From the cell containing the given text, extract its center point as (X, Y) coordinate. 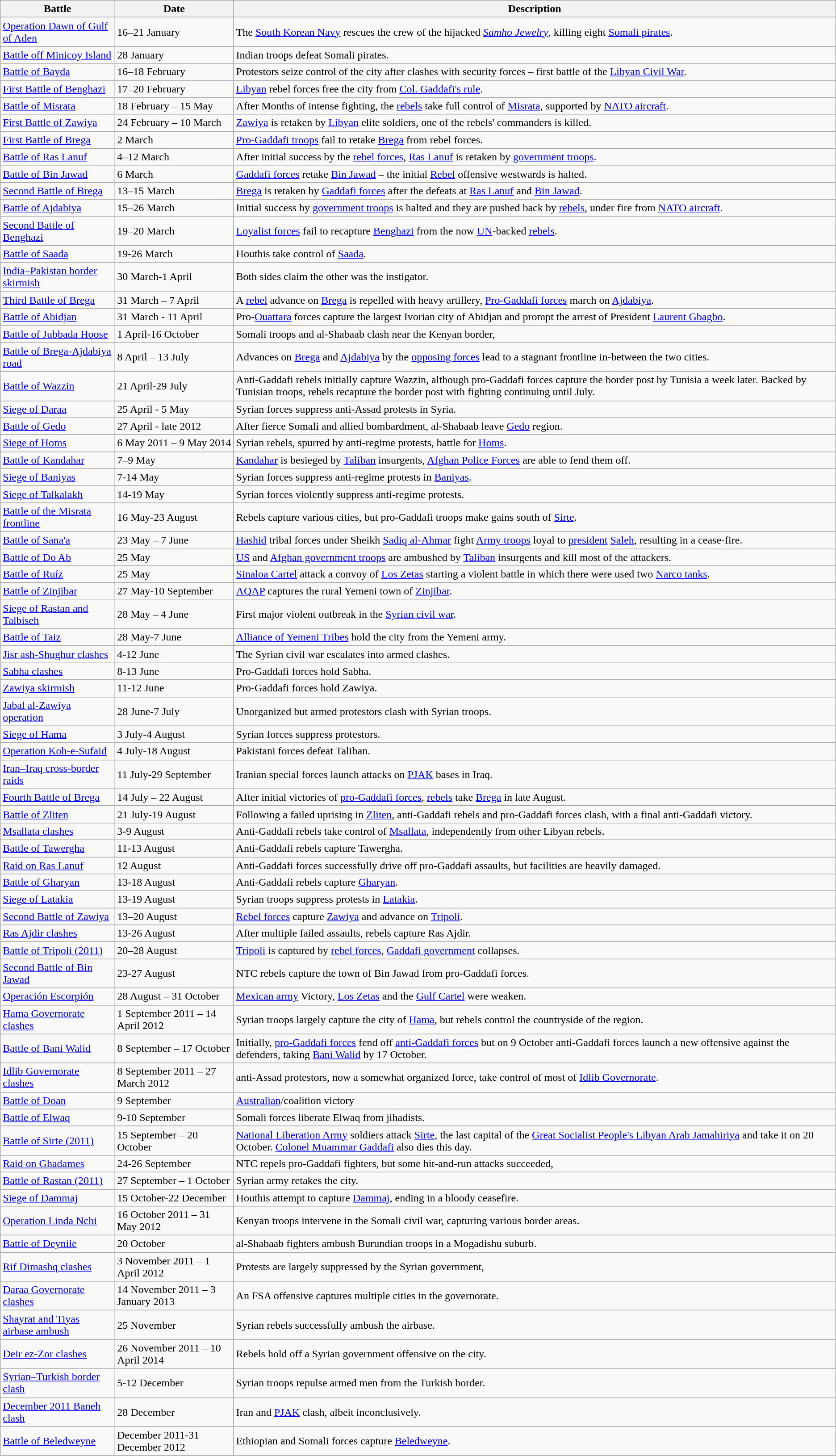
25 November (174, 1325)
27 May-10 September (174, 591)
Operation Linda Nchi (58, 1221)
Protestors seize control of the city after clashes with security forces – first battle of the Libyan Civil War. (535, 72)
21 July-19 August (174, 814)
Syrian rebels successfully ambush the airbase. (535, 1325)
Operation Dawn of Gulf of Aden (58, 32)
After multiple failed assaults, rebels capture Ras Ajdir. (535, 933)
Battle of Beledweyne (58, 1441)
Siege of Hama (58, 734)
December 2011 Baneh clash (58, 1412)
20–28 August (174, 950)
Anti-Gaddafi rebels capture Gharyan. (535, 883)
27 September – 1 October (174, 1180)
9-10 September (174, 1117)
Indian troops defeat Somali pirates. (535, 55)
December 2011-31 December 2012 (174, 1441)
24 February – 10 March (174, 123)
Pro-Gaddafi forces hold Zawiya. (535, 688)
Daraa Governorate clashes (58, 1296)
Zawiya is retaken by Libyan elite soldiers, one of the rebels' commanders is killed. (535, 123)
Anti-Gaddafi rebels take control of Msallata, independently from other Libyan rebels. (535, 831)
Gaddafi forces retake Bin Jawad – the initial Rebel offensive westwards is halted. (535, 174)
16–18 February (174, 72)
24-26 September (174, 1163)
17–20 February (174, 89)
Sabha clashes (58, 671)
15 October-22 December (174, 1197)
Battle of Taiz (58, 637)
Pro-Ouattara forces capture the largest Ivorian city of Abidjan and prompt the arrest of President Laurent Gbagbo. (535, 317)
Battle of Bin Jawad (58, 174)
First major violent outbreak in the Syrian civil war. (535, 615)
Battle of Misrata (58, 106)
Unorganized but armed protestors clash with Syrian troops. (535, 711)
Houthis take control of Saada. (535, 254)
Battle of Bani Walid (58, 1049)
After initial victories of pro-Gaddafi forces, rebels take Brega in late August. (535, 797)
Battle off Minicoy Island (58, 55)
Rebels hold off a Syrian government offensive on the city. (535, 1354)
Syrian army retakes the city. (535, 1180)
27 April - late 2012 (174, 426)
Protests are largely suppressed by the Syrian government, (535, 1267)
31 March - 11 April (174, 317)
After Months of intense fighting, the rebels take full control of Misrata, supported by NATO aircraft. (535, 106)
Iranian special forces launch attacks on PJAK bases in Iraq. (535, 774)
Battle of Tawergha (58, 848)
AQAP captures the rural Yemeni town of Zinjibar. (535, 591)
13-18 August (174, 883)
Iran and PJAK clash, albeit inconclusively. (535, 1412)
Syrian forces violently suppress anti-regime protests. (535, 494)
Advances on Brega and Ajdabiya by the opposing forces lead to a stagnant frontline in-between the two cities. (535, 357)
Siege of Baniyas (58, 477)
3-9 August (174, 831)
19-26 March (174, 254)
Battle of Ras Lanuf (58, 157)
Battle of the Misrata frontline (58, 517)
Operación Escorpión (58, 996)
4-12 June (174, 654)
After initial success by the rebel forces, Ras Lanuf is retaken by government troops. (535, 157)
NTC rebels capture the town of Bin Jawad from pro-Gaddafi forces. (535, 974)
16–21 January (174, 32)
Battle of Ruíz (58, 574)
20 October (174, 1244)
1 September 2011 – 14 April 2012 (174, 1019)
Both sides claim the other was the instigator. (535, 277)
Battle of Brega-Ajdabiya road (58, 357)
India–Pakistan border skirmish (58, 277)
Date (174, 9)
Battle of Bayda (58, 72)
Idlib Governorate clashes (58, 1077)
13-26 August (174, 933)
Battle of Elwaq (58, 1117)
15–26 March (174, 208)
28 May-7 June (174, 637)
Libyan rebel forces free the city from Col. Gaddafi's rule. (535, 89)
2 March (174, 140)
Anti-Gaddafi forces successfully drive off pro-Gaddafi assaults, but facilities are heavily damaged. (535, 865)
Australian/coalition victory (535, 1100)
Battle of Zliten (58, 814)
Rif Dimashq clashes (58, 1267)
Siege of Daraa (58, 409)
28 January (174, 55)
Second Battle of Benghazi (58, 230)
Houthis attempt to capture Dammaj, ending in a bloody ceasefire. (535, 1197)
Pro-Gaddafi troops fail to retake Brega from rebel forces. (535, 140)
Battle of Zinjibar (58, 591)
First Battle of Benghazi (58, 89)
Anti-Gaddafi rebels capture Tawergha. (535, 848)
8 April – 13 July (174, 357)
Battle of Saada (58, 254)
Hama Governorate clashes (58, 1019)
First Battle of Zawiya (58, 123)
Battle of Doan (58, 1100)
Shayrat and Tiyas airbase ambush (58, 1325)
Mexican army Victory, Los Zetas and the Gulf Cartel were weaken. (535, 996)
Alliance of Yemeni Tribes hold the city from the Yemeni army. (535, 637)
Battle of Ajdabiya (58, 208)
Battle of Deynile (58, 1244)
A rebel advance on Brega is repelled with heavy artillery, Pro-Gaddafi forces march on Ajdabiya. (535, 300)
3 November 2011 – 1 April 2012 (174, 1267)
Zawiya skirmish (58, 688)
Battle of Sana'a (58, 540)
21 April-29 July (174, 386)
Battle of Gharyan (58, 883)
Hashid tribal forces under Sheikh Sadiq al-Ahmar fight Army troops loyal to president Saleh, resulting in a cease-fire. (535, 540)
16 October 2011 – 31 May 2012 (174, 1221)
The Syrian civil war escalates into armed clashes. (535, 654)
Initial success by government troops is halted and they are pushed back by rebels, under fire from NATO aircraft. (535, 208)
Somali forces liberate Elwaq from jihadists. (535, 1117)
Syrian troops suppress protests in Latakia. (535, 900)
Kenyan troops intervene in the Somali civil war, capturing various border areas. (535, 1221)
23 May – 7 June (174, 540)
Loyalist forces fail to recapture Benghazi from the now UN-backed rebels. (535, 230)
28 June-7 July (174, 711)
1 April-16 October (174, 334)
Deir ez-Zor clashes (58, 1354)
8 September – 17 October (174, 1049)
13–20 August (174, 916)
Siege of Homs (58, 443)
Brega is retaken by Gaddafi forces after the defeats at Ras Lanuf and Bin Jawad. (535, 191)
Siege of Latakia (58, 900)
Siege of Rastan and Talbiseh (58, 615)
Battle of Wazzin (58, 386)
31 March – 7 April (174, 300)
Battle of Gedo (58, 426)
Second Battle of Bin Jawad (58, 974)
Siege of Dammaj (58, 1197)
11-12 June (174, 688)
Second Battle of Brega (58, 191)
NTC repels pro-Gaddafi fighters, but some hit-and-run attacks succeeded, (535, 1163)
Battle of Abidjan (58, 317)
5-12 December (174, 1383)
Raid on Ras Lanuf (58, 865)
28 August – 31 October (174, 996)
14 November 2011 – 3 January 2013 (174, 1296)
15 September – 20 October (174, 1141)
Battle (58, 9)
13-19 August (174, 900)
Iran–Iraq cross-border raids (58, 774)
28 May – 4 June (174, 615)
Kandahar is besieged by Taliban insurgents, Afghan Police Forces are able to fend them off. (535, 460)
Operation Koh-e-Sufaid (58, 751)
Fourth Battle of Brega (58, 797)
Siege of Talkalakh (58, 494)
6 May 2011 – 9 May 2014 (174, 443)
28 December (174, 1412)
anti-Assad protestors, now a somewhat organized force, take control of most of Idlib Governorate. (535, 1077)
Second Battle of Zawiya (58, 916)
Third Battle of Brega (58, 300)
11-13 August (174, 848)
9 September (174, 1100)
Pakistani forces defeat Taliban. (535, 751)
al-Shabaab fighters ambush Burundian troops in a Mogadishu suburb. (535, 1244)
Syrian troops largely capture the city of Hama, but rebels control the countryside of the region. (535, 1019)
Syrian forces suppress anti-Assad protests in Syria. (535, 409)
12 August (174, 865)
Syrian troops repulse armed men from the Turkish border. (535, 1383)
Sinaloa Cartel attack a convoy of Los Zetas starting a violent battle in which there were used two Narco tanks. (535, 574)
Battle of Tripoli (2011) (58, 950)
4–12 March (174, 157)
Description (535, 9)
7-14 May (174, 477)
8 September 2011 – 27 March 2012 (174, 1077)
Jabal al-Zawiya operation (58, 711)
Syrian–Turkish border clash (58, 1383)
18 February – 15 May (174, 106)
13–15 March (174, 191)
Battle of Do Ab (58, 557)
19–20 March (174, 230)
Pro-Gaddafi forces hold Sabha. (535, 671)
After fierce Somali and allied bombardment, al-Shabaab leave Gedo region. (535, 426)
14-19 May (174, 494)
Syrian rebels, spurred by anti-regime protests, battle for Homs. (535, 443)
Msallata clashes (58, 831)
Syrian forces suppress anti-regime protests in Baniyas. (535, 477)
The South Korean Navy rescues the crew of the hijacked Samho Jewelry, killing eight Somali pirates. (535, 32)
4 July-18 August (174, 751)
An FSA offensive captures multiple cities in the governorate. (535, 1296)
Ethiopian and Somali forces capture Beledweyne. (535, 1441)
6 March (174, 174)
30 March-1 April (174, 277)
Tripoli is captured by rebel forces, Gaddafi government collapses. (535, 950)
16 May-23 August (174, 517)
Battle of Rastan (2011) (58, 1180)
7–9 May (174, 460)
Syrian forces suppress protestors. (535, 734)
3 July-4 August (174, 734)
Jisr ash-Shughur clashes (58, 654)
Rebels capture various cities, but pro-Gaddafi troops make gains south of Sirte. (535, 517)
US and Afghan government troops are ambushed by Taliban insurgents and kill most of the attackers. (535, 557)
Following a failed uprising in Zliten, anti-Gaddafi rebels and pro-Gaddafi forces clash, with a final anti-Gaddafi victory. (535, 814)
Battle of Sirte (2011) (58, 1141)
Battle of Jubbada Hoose (58, 334)
Battle of Kandahar (58, 460)
Rebel forces capture Zawiya and advance on Tripoli. (535, 916)
26 November 2011 – 10 April 2014 (174, 1354)
11 July-29 September (174, 774)
Ras Ajdir clashes (58, 933)
8-13 June (174, 671)
23-27 August (174, 974)
14 July – 22 August (174, 797)
25 April - 5 May (174, 409)
Somali troops and al-Shabaab clash near the Kenyan border, (535, 334)
First Battle of Brega (58, 140)
Raid on Ghadames (58, 1163)
